Search for the cell housing the specified text and yield its (X, Y) center coordinate. 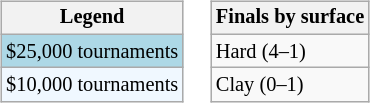
Finals by surface (290, 18)
$10,000 tournaments (92, 85)
Hard (4–1) (290, 51)
$25,000 tournaments (92, 51)
Clay (0–1) (290, 85)
Legend (92, 18)
